Capture the cell that displays the provided text and extract its (X, Y) central coordinate. 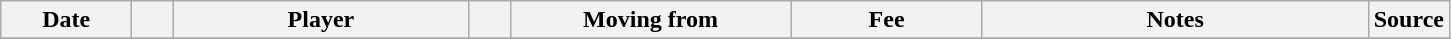
Player (321, 20)
Moving from (650, 20)
Date (66, 20)
Fee (886, 20)
Source (1408, 20)
Notes (1175, 20)
